Determine the (X, Y) coordinate at the center of the cell enclosing the given text.  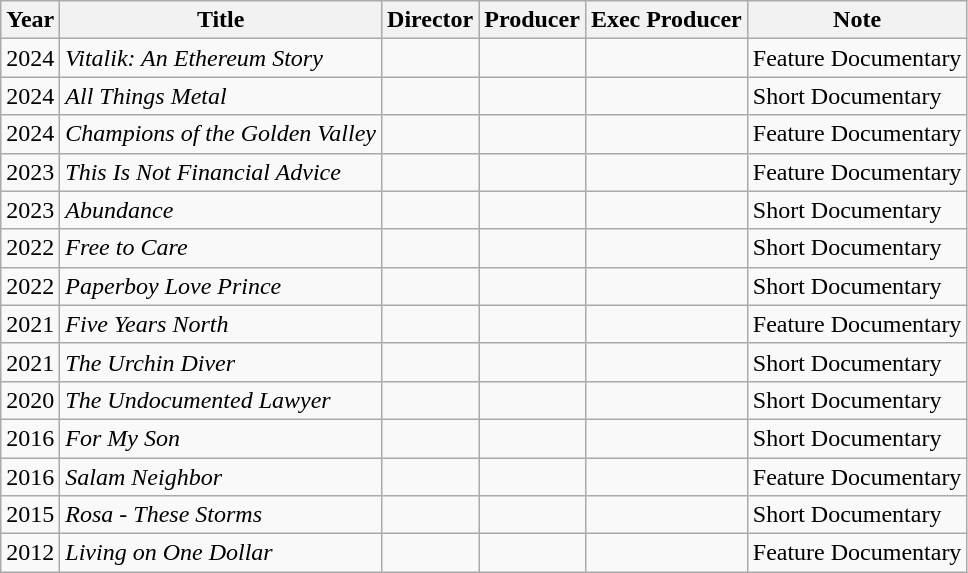
Vitalik: An Ethereum Story (221, 58)
The Undocumented Lawyer (221, 400)
2020 (30, 400)
This Is Not Financial Advice (221, 172)
For My Son (221, 438)
Champions of the Golden Valley (221, 134)
2015 (30, 515)
Note (857, 20)
Free to Care (221, 248)
Producer (532, 20)
All Things Metal (221, 96)
Salam Neighbor (221, 477)
2012 (30, 553)
Title (221, 20)
Living on One Dollar (221, 553)
Exec Producer (666, 20)
Five Years North (221, 324)
Director (430, 20)
Rosa - These Storms (221, 515)
Paperboy Love Prince (221, 286)
Year (30, 20)
Abundance (221, 210)
The Urchin Diver (221, 362)
